Locate the cell with the specified text and output its (x, y) center coordinate. 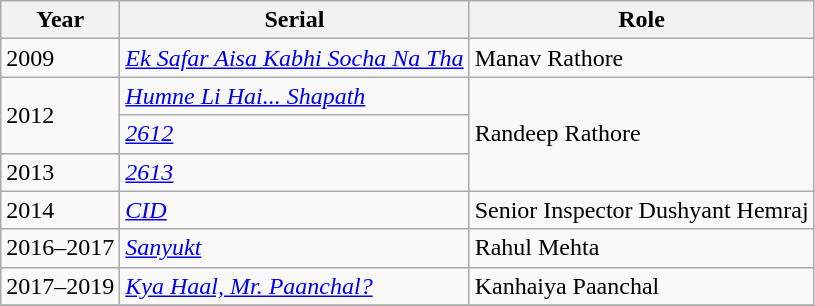
2014 (60, 210)
Kya Haal, Mr. Paanchal? (294, 286)
CID (294, 210)
Sanyukt (294, 248)
Rahul Mehta (642, 248)
Humne Li Hai... Shapath (294, 96)
Manav Rathore (642, 58)
Year (60, 20)
2009 (60, 58)
Randeep Rathore (642, 134)
2017–2019 (60, 286)
Ek Safar Aisa Kabhi Socha Na Tha (294, 58)
2613 (294, 172)
2012 (60, 115)
Serial (294, 20)
2612 (294, 134)
Role (642, 20)
2016–2017 (60, 248)
Kanhaiya Paanchal (642, 286)
Senior Inspector Dushyant Hemraj (642, 210)
2013 (60, 172)
